For the text-containing cell, return its midpoint in [X, Y] coordinate format. 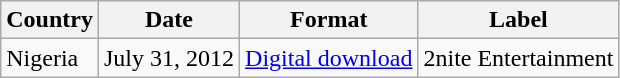
Nigeria [50, 58]
2nite Entertainment [518, 58]
Date [168, 20]
July 31, 2012 [168, 58]
Country [50, 20]
Label [518, 20]
Digital download [329, 58]
Format [329, 20]
